Locate the cell with the specified text and output its [x, y] center coordinate. 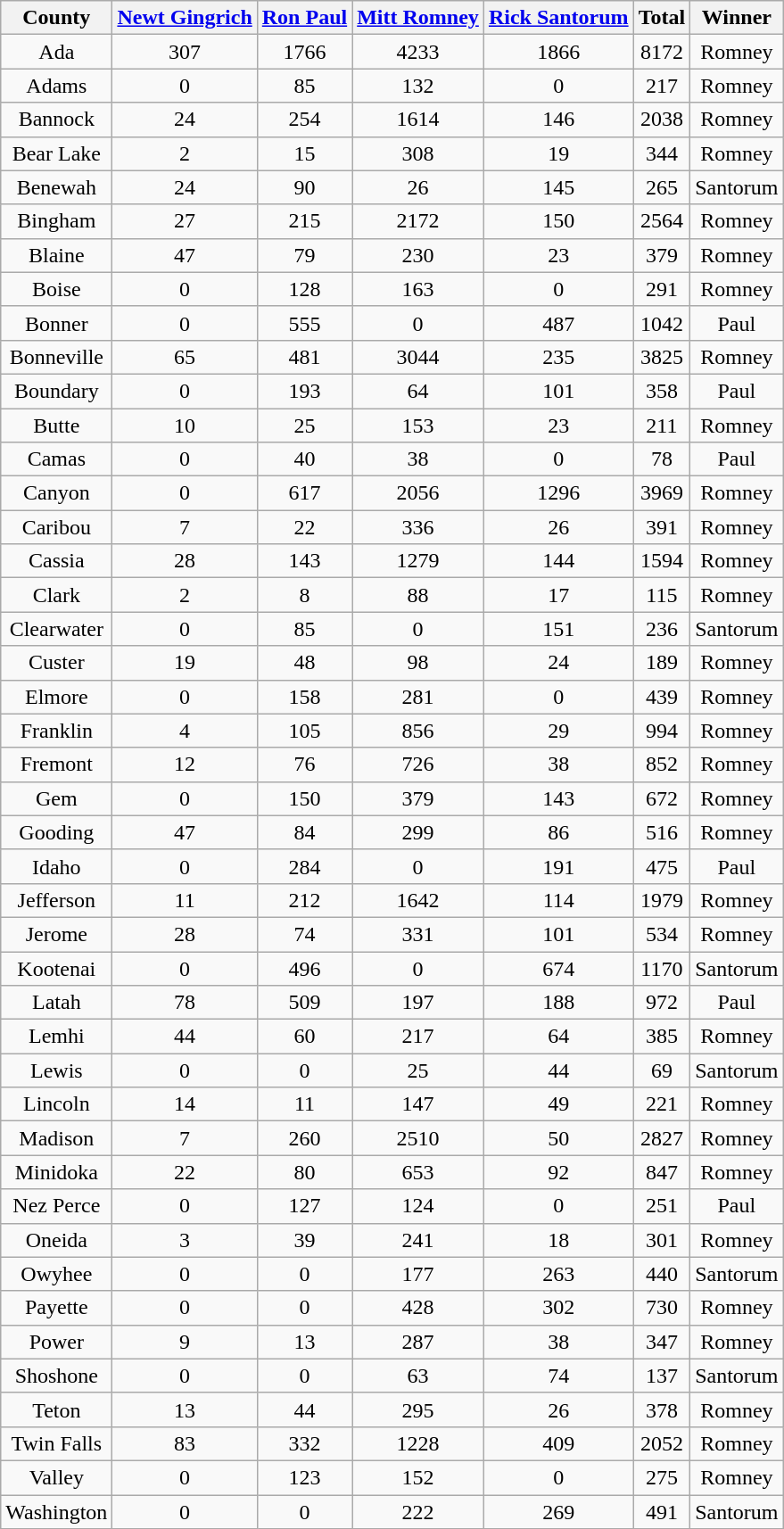
Jerome [57, 934]
409 [558, 1443]
Blaine [57, 255]
146 [558, 120]
1766 [304, 52]
215 [304, 221]
Boundary [57, 391]
39 [304, 1240]
76 [304, 764]
Nez Perce [57, 1206]
Bingham [57, 221]
263 [558, 1274]
617 [304, 493]
Owyhee [57, 1274]
144 [558, 561]
Rick Santorum [558, 18]
Total [662, 18]
4233 [418, 52]
1979 [662, 900]
269 [558, 1512]
1042 [662, 323]
487 [558, 323]
48 [304, 663]
Kootenai [57, 968]
221 [662, 1104]
509 [304, 1003]
726 [418, 764]
856 [418, 731]
County [57, 18]
212 [304, 900]
50 [558, 1138]
Lincoln [57, 1104]
14 [185, 1104]
Bonneville [57, 357]
302 [558, 1308]
1866 [558, 52]
153 [418, 426]
49 [558, 1104]
9 [185, 1342]
994 [662, 731]
Clark [57, 595]
291 [662, 289]
Latah [57, 1003]
18 [558, 1240]
15 [304, 153]
Bannock [57, 120]
Bonner [57, 323]
Ron Paul [304, 18]
336 [418, 527]
80 [304, 1172]
Canyon [57, 493]
331 [418, 934]
Ada [57, 52]
Bear Lake [57, 153]
193 [304, 391]
730 [662, 1308]
12 [185, 764]
189 [662, 663]
Winner [737, 18]
275 [662, 1477]
Teton [57, 1409]
158 [304, 697]
90 [304, 187]
86 [558, 832]
1594 [662, 561]
287 [418, 1342]
79 [304, 255]
Adams [57, 86]
84 [304, 832]
Twin Falls [57, 1443]
Lemhi [57, 1037]
251 [662, 1206]
60 [304, 1037]
2510 [418, 1138]
222 [418, 1512]
3969 [662, 493]
10 [185, 426]
2052 [662, 1443]
17 [558, 595]
265 [662, 187]
260 [304, 1138]
114 [558, 900]
555 [304, 323]
124 [418, 1206]
Benewah [57, 187]
Fremont [57, 764]
347 [662, 1342]
197 [418, 1003]
3825 [662, 357]
Idaho [57, 866]
Camas [57, 459]
481 [304, 357]
847 [662, 1172]
1279 [418, 561]
391 [662, 527]
852 [662, 764]
8172 [662, 52]
123 [304, 1477]
Franklin [57, 731]
1170 [662, 968]
Lewis [57, 1070]
Butte [57, 426]
63 [418, 1376]
284 [304, 866]
Clearwater [57, 629]
254 [304, 120]
307 [185, 52]
428 [418, 1308]
137 [662, 1376]
1642 [418, 900]
Gooding [57, 832]
152 [418, 1477]
2038 [662, 120]
128 [304, 289]
211 [662, 426]
69 [662, 1070]
1228 [418, 1443]
151 [558, 629]
Newt Gingrich [185, 18]
534 [662, 934]
301 [662, 1240]
92 [558, 1172]
972 [662, 1003]
299 [418, 832]
672 [662, 798]
29 [558, 731]
295 [418, 1409]
2827 [662, 1138]
3044 [418, 357]
236 [662, 629]
496 [304, 968]
281 [418, 697]
235 [558, 357]
516 [662, 832]
440 [662, 1274]
Gem [57, 798]
4 [185, 731]
Payette [57, 1308]
145 [558, 187]
2172 [418, 221]
358 [662, 391]
Mitt Romney [418, 18]
88 [418, 595]
Elmore [57, 697]
65 [185, 357]
1614 [418, 120]
308 [418, 153]
105 [304, 731]
Oneida [57, 1240]
147 [418, 1104]
475 [662, 866]
344 [662, 153]
Custer [57, 663]
2056 [418, 493]
83 [185, 1443]
230 [418, 255]
27 [185, 221]
332 [304, 1443]
491 [662, 1512]
674 [558, 968]
2564 [662, 221]
127 [304, 1206]
241 [418, 1240]
177 [418, 1274]
Minidoka [57, 1172]
Boise [57, 289]
115 [662, 595]
Jefferson [57, 900]
385 [662, 1037]
653 [418, 1172]
188 [558, 1003]
8 [304, 595]
Caribou [57, 527]
163 [418, 289]
1296 [558, 493]
Shoshone [57, 1376]
Power [57, 1342]
40 [304, 459]
Cassia [57, 561]
98 [418, 663]
439 [662, 697]
378 [662, 1409]
Valley [57, 1477]
3 [185, 1240]
191 [558, 866]
132 [418, 86]
Washington [57, 1512]
Madison [57, 1138]
